Extract the [x, y] coordinate from the center of the cell holding the provided text.  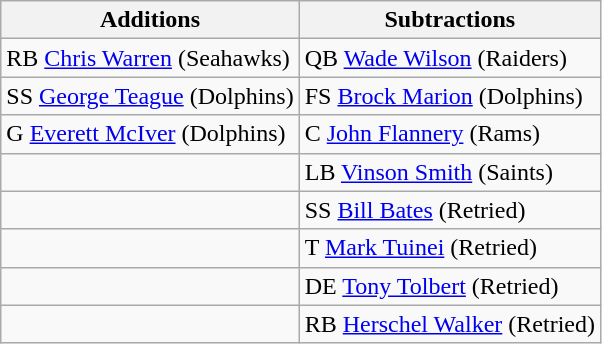
QB Wade Wilson (Raiders) [450, 58]
G Everett McIver (Dolphins) [150, 134]
SS Bill Bates (Retried) [450, 210]
T Mark Tuinei (Retried) [450, 248]
C John Flannery (Rams) [450, 134]
LB Vinson Smith (Saints) [450, 172]
RB Chris Warren (Seahawks) [150, 58]
Additions [150, 20]
Subtractions [450, 20]
RB Herschel Walker (Retried) [450, 324]
FS Brock Marion (Dolphins) [450, 96]
DE Tony Tolbert (Retried) [450, 286]
SS George Teague (Dolphins) [150, 96]
